Scan for the cell matching the given text and deliver its [x, y] coordinate at center. 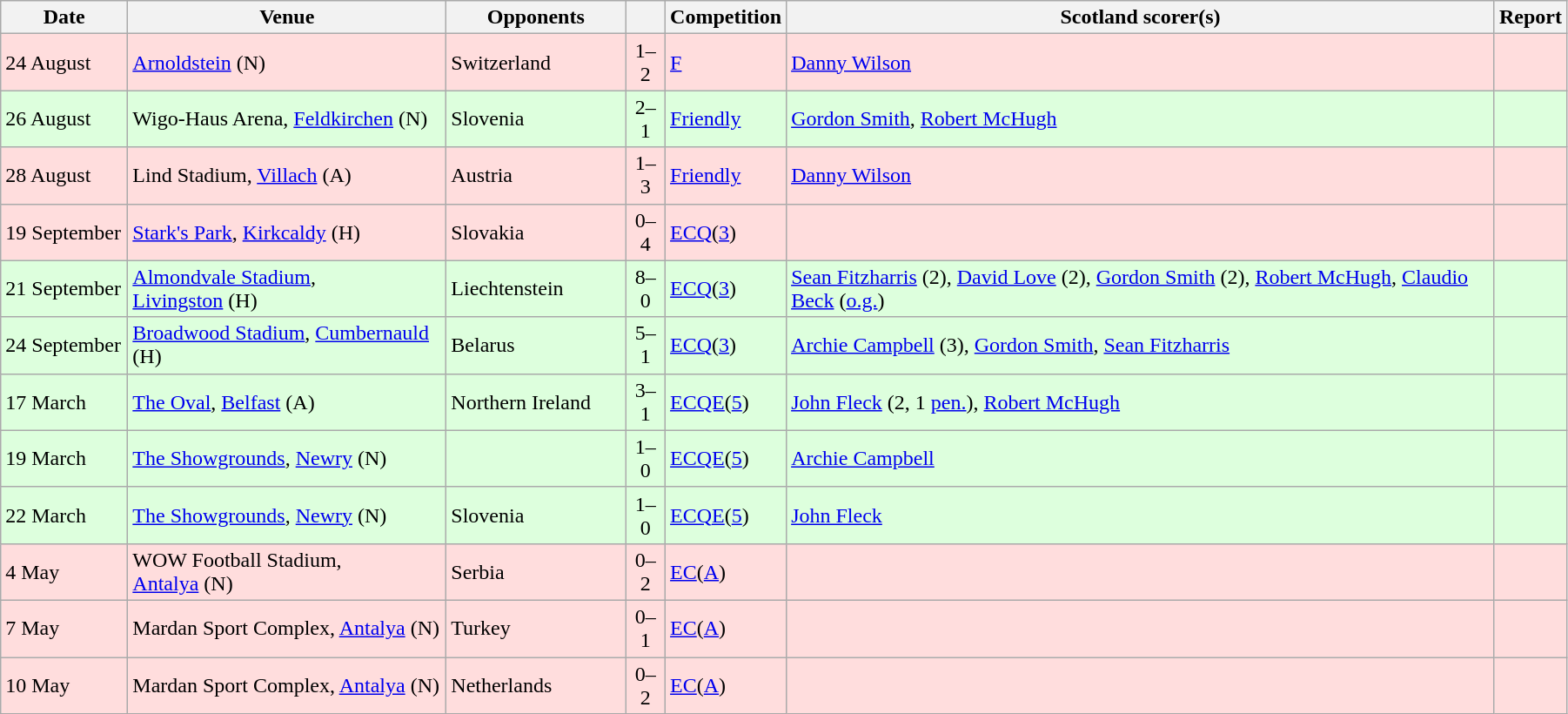
Competition [726, 17]
Turkey [536, 629]
Date [64, 17]
0–4 [646, 232]
21 September [64, 289]
Broadwood Stadium, Cumbernauld (H) [287, 345]
Stark's Park, Kirkcaldy (H) [287, 232]
Scotland scorer(s) [1141, 17]
3–1 [646, 402]
26 August [64, 118]
John Fleck (2, 1 pen.), Robert McHugh [1141, 402]
Slovakia [536, 232]
19 March [64, 458]
Switzerland [536, 63]
1–2 [646, 63]
2–1 [646, 118]
Liechtenstein [536, 289]
The Oval, Belfast (A) [287, 402]
1–3 [646, 176]
24 September [64, 345]
4 May [64, 571]
Archie Campbell (3), Gordon Smith, Sean Fitzharris [1141, 345]
Belarus [536, 345]
28 August [64, 176]
Sean Fitzharris (2), David Love (2), Gordon Smith (2), Robert McHugh, Claudio Beck (o.g.) [1141, 289]
Wigo-Haus Arena, Feldkirchen (N) [287, 118]
5–1 [646, 345]
10 May [64, 684]
F [726, 63]
24 August [64, 63]
Venue [287, 17]
Report [1530, 17]
Netherlands [536, 684]
Gordon Smith, Robert McHugh [1141, 118]
WOW Football Stadium, Antalya (N) [287, 571]
Austria [536, 176]
0–1 [646, 629]
22 March [64, 515]
Serbia [536, 571]
Arnoldstein (N) [287, 63]
Opponents [536, 17]
Lind Stadium, Villach (A) [287, 176]
7 May [64, 629]
19 September [64, 232]
8–0 [646, 289]
17 March [64, 402]
Northern Ireland [536, 402]
Almondvale Stadium, Livingston (H) [287, 289]
Archie Campbell [1141, 458]
John Fleck [1141, 515]
